Output the [X, Y] coordinate of the center of the cell containing the given text.  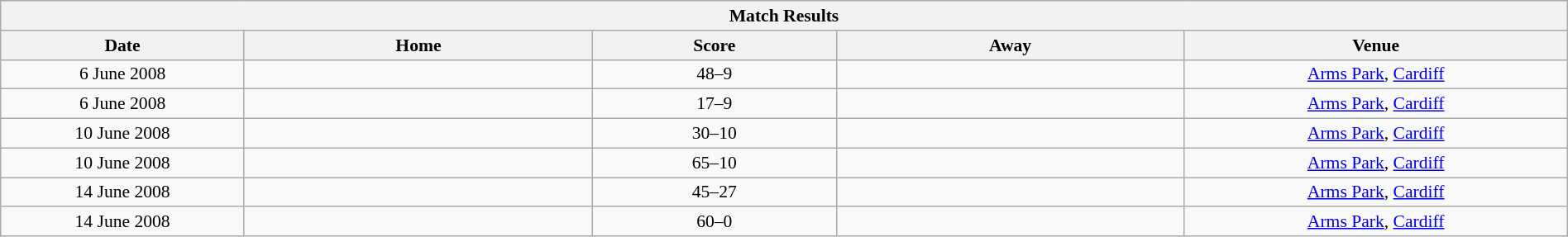
Score [715, 45]
48–9 [715, 74]
Venue [1376, 45]
30–10 [715, 134]
45–27 [715, 192]
Date [122, 45]
Away [1011, 45]
Match Results [784, 16]
65–10 [715, 163]
60–0 [715, 222]
Home [418, 45]
17–9 [715, 104]
